Capture the cell that displays the provided text and extract its (x, y) central coordinate. 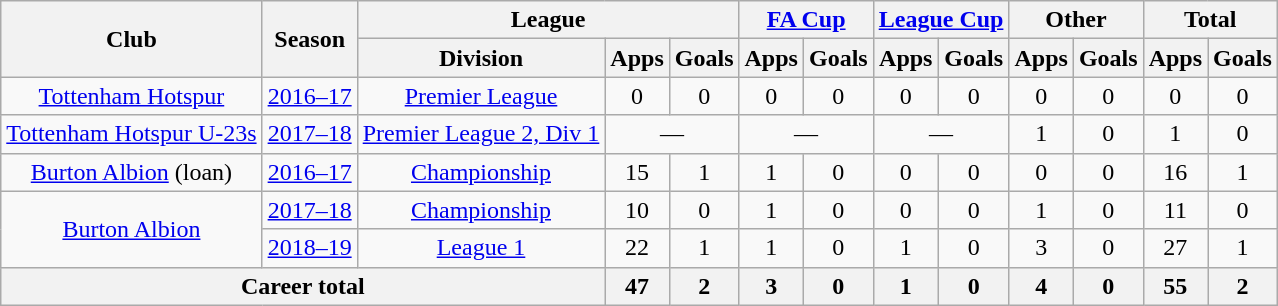
11 (1175, 210)
55 (1175, 286)
League (548, 20)
League 1 (481, 248)
4 (1041, 286)
Season (310, 39)
Tottenham Hotspur U-23s (132, 134)
Burton Albion (loan) (132, 172)
Division (481, 58)
Burton Albion (132, 229)
16 (1175, 172)
FA Cup (806, 20)
10 (637, 210)
Premier League 2, Div 1 (481, 134)
22 (637, 248)
Premier League (481, 96)
Club (132, 39)
2018–19 (310, 248)
15 (637, 172)
Career total (303, 286)
Total (1210, 20)
27 (1175, 248)
47 (637, 286)
Other (1076, 20)
Tottenham Hotspur (132, 96)
League Cup (941, 20)
